Return the (X, Y) coordinate for the center point of the cell that contains the specified text.  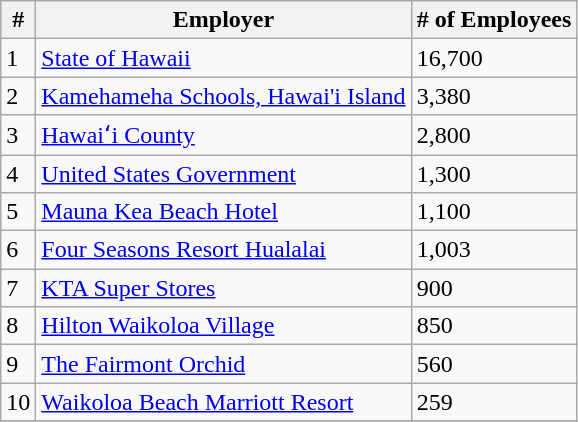
3,380 (494, 96)
1 (18, 58)
1,100 (494, 212)
850 (494, 326)
Waikoloa Beach Marriott Resort (224, 402)
2,800 (494, 135)
259 (494, 402)
United States Government (224, 173)
KTA Super Stores (224, 288)
2 (18, 96)
6 (18, 250)
Four Seasons Resort Hualalai (224, 250)
# of Employees (494, 20)
7 (18, 288)
Hilton Waikoloa Village (224, 326)
Employer (224, 20)
Mauna Kea Beach Hotel (224, 212)
900 (494, 288)
Hawaiʻi County (224, 135)
State of Hawaii (224, 58)
Kamehameha Schools, Hawai'i Island (224, 96)
16,700 (494, 58)
The Fairmont Orchid (224, 364)
9 (18, 364)
1,300 (494, 173)
5 (18, 212)
10 (18, 402)
3 (18, 135)
8 (18, 326)
# (18, 20)
4 (18, 173)
1,003 (494, 250)
560 (494, 364)
